Find where the given text appears and provide that cell's center as [X, Y] coordinate. 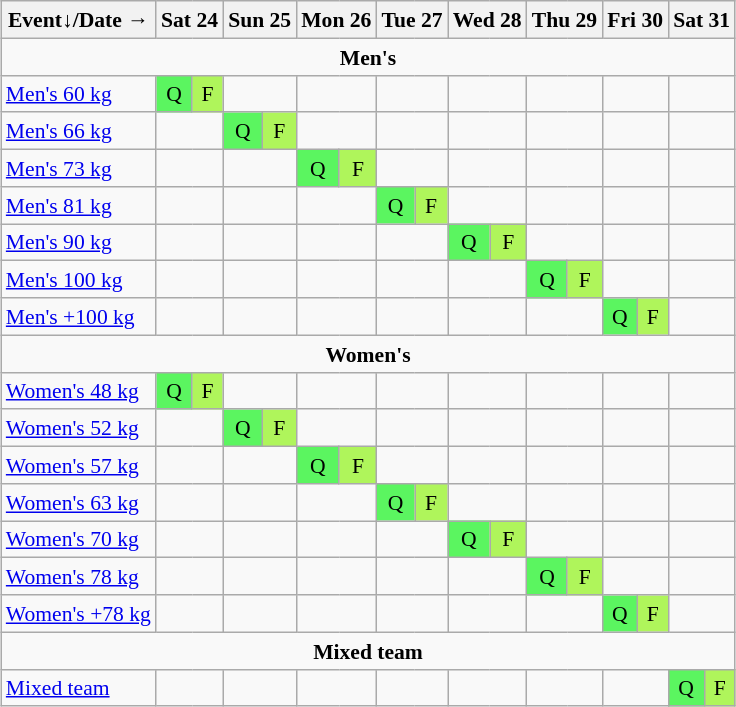
Women's +78 kg [78, 614]
Sat 24 [190, 20]
Women's 70 kg [78, 538]
Women's 63 kg [78, 502]
Event↓/Date → [78, 20]
Tue 27 [412, 20]
Women's 78 kg [78, 576]
Men's [368, 56]
Women's [368, 354]
Women's 52 kg [78, 428]
Sat 31 [702, 20]
Men's 100 kg [78, 280]
Men's +100 kg [78, 316]
Fri 30 [635, 20]
Women's 48 kg [78, 390]
Men's 66 kg [78, 130]
Men's 90 kg [78, 242]
Wed 28 [488, 20]
Thu 29 [565, 20]
Men's 81 kg [78, 204]
Sun 25 [260, 20]
Men's 73 kg [78, 168]
Mon 26 [336, 20]
Men's 60 kg [78, 94]
Women's 57 kg [78, 464]
